Find where the given text appears and provide that cell's center as [X, Y] coordinate. 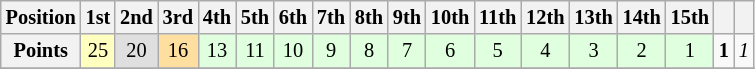
2nd [136, 17]
11th [498, 17]
7th [331, 17]
7 [407, 51]
3 [593, 51]
1st [98, 17]
14th [642, 17]
25 [98, 51]
6 [450, 51]
8 [369, 51]
12th [545, 17]
Position [41, 17]
10 [293, 51]
13th [593, 17]
8th [369, 17]
Points [41, 51]
4 [545, 51]
9th [407, 17]
20 [136, 51]
9 [331, 51]
4th [217, 17]
5 [498, 51]
16 [178, 51]
11 [255, 51]
15th [690, 17]
2 [642, 51]
6th [293, 17]
3rd [178, 17]
13 [217, 51]
10th [450, 17]
5th [255, 17]
